Extract the [x, y] coordinate from the center of the cell holding the provided text.  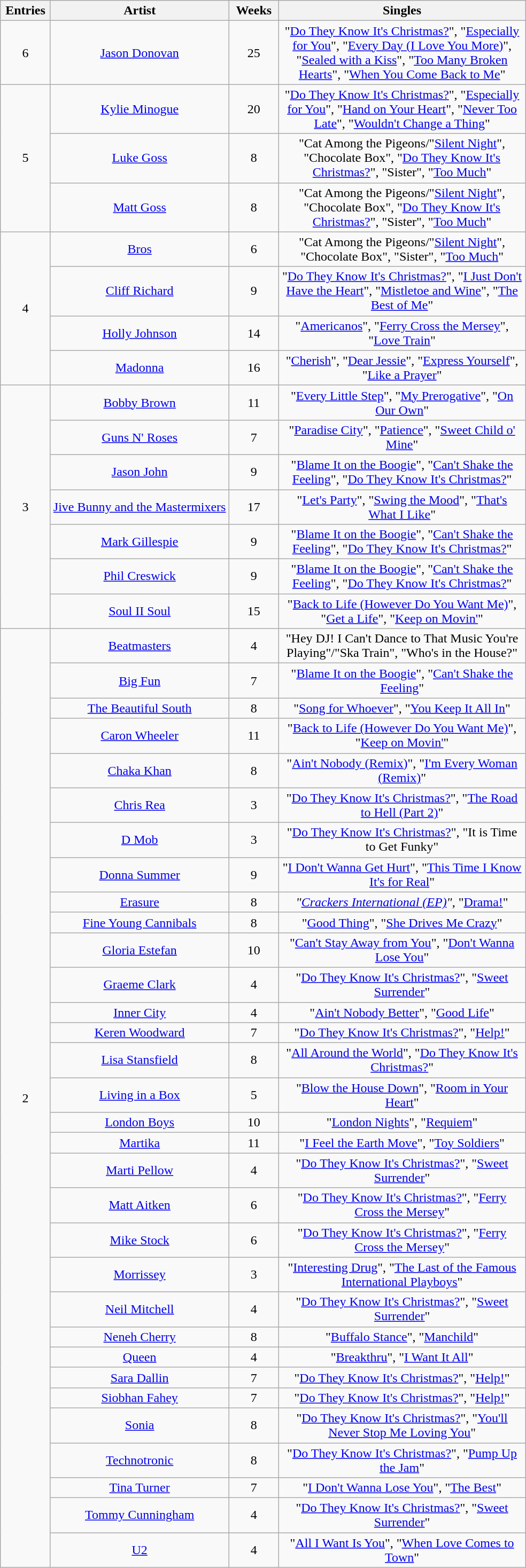
Big Fun [140, 680]
"Ain't Nobody Better", "Good Life" [402, 1012]
"Do They Know It's Christmas?", "It is Time to Get Funky" [402, 840]
Jason Donovan [140, 52]
London Boys [140, 1123]
Jive Bunny and the Mastermixers [140, 506]
"Do They Know It's Christmas?", "I Just Don't Have the Heart", "Mistletoe and Wine", "The Best of Me" [402, 291]
17 [254, 506]
14 [254, 333]
16 [254, 367]
"Song for Whoever", "You Keep It All In" [402, 708]
Fine Young Cannibals [140, 922]
"Do They Know It's Christmas?", "The Road to Hell (Part 2)" [402, 805]
Sonia [140, 1425]
Marti Pellow [140, 1171]
"Blow the House Down", "Room in Your Heart" [402, 1095]
"I Don't Wanna Get Hurt", "This Time I Know It's for Real" [402, 875]
Lisa Stansfield [140, 1061]
Graeme Clark [140, 985]
Weeks [254, 11]
Keren Woodward [140, 1033]
"Cherish", "Dear Jessie", "Express Yourself", "Like a Prayer" [402, 367]
"Back to Life (However Do You Want Me)", "Get a Life", "Keep on Movin'" [402, 611]
"Can't Stay Away from You", "Don't Wanna Lose You" [402, 950]
Luke Goss [140, 158]
Living in a Box [140, 1095]
Caron Wheeler [140, 736]
Chaka Khan [140, 770]
Bobby Brown [140, 403]
Siobhan Fahey [140, 1398]
Donna Summer [140, 875]
"Crackers International (EP)", "Drama!" [402, 902]
Artist [140, 11]
"I Don't Wanna Lose You", "The Best" [402, 1488]
"Do They Know It's Christmas?", "Pump Up the Jam" [402, 1460]
Neil Mitchell [140, 1310]
Jason John [140, 472]
Matt Aitken [140, 1205]
Mike Stock [140, 1240]
Technotronic [140, 1460]
Tina Turner [140, 1488]
Soul II Soul [140, 611]
Beatmasters [140, 646]
Madonna [140, 367]
Bros [140, 249]
Kylie Minogue [140, 109]
Phil Creswick [140, 577]
"London Nights", "Requiem" [402, 1123]
Sara Dallin [140, 1377]
Morrissey [140, 1274]
"Do They Know It's Christmas?", "You'll Never Stop Me Loving You" [402, 1425]
Entries [26, 11]
"Americanos", "Ferry Cross the Mersey", "Love Train" [402, 333]
Singles [402, 11]
"Back to Life (However Do You Want Me)", "Keep on Movin'" [402, 736]
"Good Thing", "She Drives Me Crazy" [402, 922]
"Cat Among the Pigeons/"Silent Night", "Chocolate Box", "Sister", "Too Much" [402, 249]
Matt Goss [140, 207]
"Paradise City", "Patience", "Sweet Child o' Mine" [402, 437]
"Ain't Nobody (Remix)", "I'm Every Woman (Remix)" [402, 770]
Tommy Cunningham [140, 1516]
Holly Johnson [140, 333]
Gloria Estefan [140, 950]
"All I Want Is You", "When Love Comes to Town" [402, 1550]
Martika [140, 1143]
"Blame It on the Boogie", "Can't Shake the Feeling" [402, 680]
15 [254, 611]
"I Feel the Earth Move", "Toy Soldiers" [402, 1143]
U2 [140, 1550]
25 [254, 52]
Neneh Cherry [140, 1337]
"Interesting Drug", "The Last of the Famous International Playboys" [402, 1274]
"Every Little Step", "My Prerogative", "On Our Own" [402, 403]
Chris Rea [140, 805]
Queen [140, 1357]
"Breakthru", "I Want It All" [402, 1357]
2 [26, 1098]
20 [254, 109]
Erasure [140, 902]
"Let's Party", "Swing the Mood", "That's What I Like" [402, 506]
"All Around the World", "Do They Know It's Christmas?" [402, 1061]
"Hey DJ! I Can't Dance to That Music You're Playing"/"Ska Train", "Who's in the House?" [402, 646]
D Mob [140, 840]
Guns N' Roses [140, 437]
Mark Gillespie [140, 542]
"Do They Know It's Christmas?", "Especially for You", "Hand on Your Heart", "Never Too Late", "Wouldn't Change a Thing" [402, 109]
Inner City [140, 1012]
"Buffalo Stance", "Manchild" [402, 1337]
The Beautiful South [140, 708]
Cliff Richard [140, 291]
